Locate the cell with the specified text and output its [x, y] center coordinate. 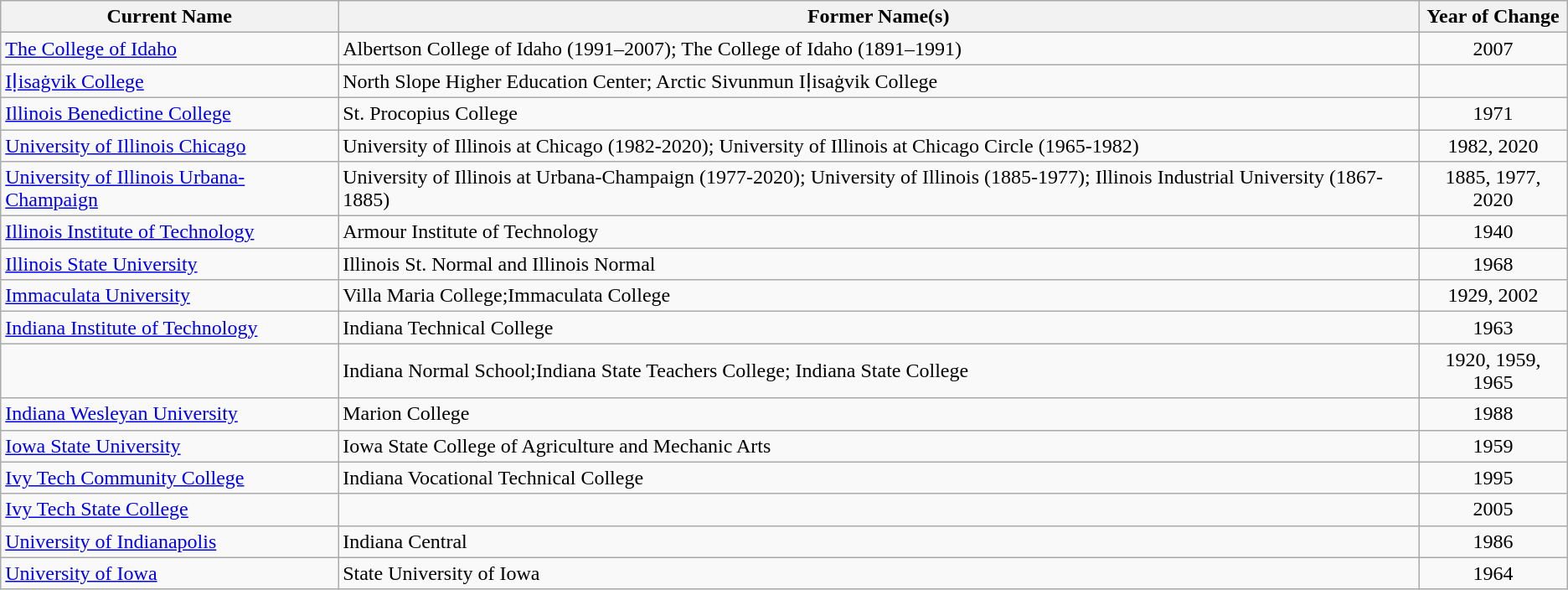
Immaculata University [169, 296]
Iowa State College of Agriculture and Mechanic Arts [879, 446]
Illinois Benedictine College [169, 113]
1963 [1493, 328]
1982, 2020 [1493, 145]
Marion College [879, 414]
1968 [1493, 264]
2005 [1493, 510]
State University of Iowa [879, 573]
University of Illinois at Chicago (1982-2020); University of Illinois at Chicago Circle (1965-1982) [879, 145]
Year of Change [1493, 17]
St. Procopius College [879, 113]
Villa Maria College;Immaculata College [879, 296]
Illinois St. Normal and Illinois Normal [879, 264]
Indiana Technical College [879, 328]
Indiana Central [879, 541]
Illinois State University [169, 264]
Iḷisaġvik College [169, 81]
1885, 1977, 2020 [1493, 189]
1959 [1493, 446]
Ivy Tech State College [169, 510]
University of Illinois at Urbana-Champaign (1977-2020); University of Illinois (1885-1977); Illinois Industrial University (1867-1885) [879, 189]
Current Name [169, 17]
1995 [1493, 478]
Illinois Institute of Technology [169, 232]
Albertson College of Idaho (1991–2007); The College of Idaho (1891–1991) [879, 49]
2007 [1493, 49]
1964 [1493, 573]
1920, 1959, 1965 [1493, 370]
The College of Idaho [169, 49]
1988 [1493, 414]
University of Iowa [169, 573]
Indiana Wesleyan University [169, 414]
Indiana Vocational Technical College [879, 478]
University of Illinois Chicago [169, 145]
1971 [1493, 113]
Indiana Normal School;Indiana State Teachers College; Indiana State College [879, 370]
Indiana Institute of Technology [169, 328]
Former Name(s) [879, 17]
University of Indianapolis [169, 541]
University of Illinois Urbana-Champaign [169, 189]
1929, 2002 [1493, 296]
Iowa State University [169, 446]
Armour Institute of Technology [879, 232]
1986 [1493, 541]
1940 [1493, 232]
North Slope Higher Education Center; Arctic Sivunmun Iḷisaġvik College [879, 81]
Ivy Tech Community College [169, 478]
